Return [X, Y] of the center of cell containing provided text 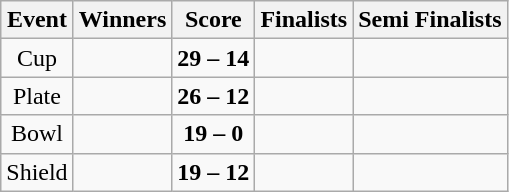
29 – 14 [214, 58]
19 – 0 [214, 134]
19 – 12 [214, 172]
26 – 12 [214, 96]
Semi Finalists [430, 20]
Shield [37, 172]
Winners [122, 20]
Bowl [37, 134]
Score [214, 20]
Event [37, 20]
Plate [37, 96]
Finalists [304, 20]
Cup [37, 58]
